Pinpoint the cell where the given text exists, returning its (x, y) midpoint coordinate. 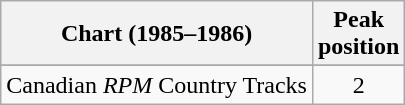
Canadian RPM Country Tracks (157, 85)
2 (358, 85)
Peakposition (358, 34)
Chart (1985–1986) (157, 34)
